Determine the [X, Y] coordinate at the center of the cell enclosing the given text.  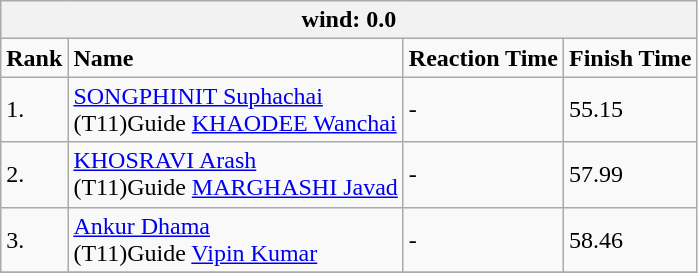
Rank [34, 58]
Reaction Time [483, 58]
Name [236, 58]
58.46 [630, 240]
2. [34, 174]
SONGPHINIT Suphachai(T11)Guide KHAODEE Wanchai [236, 110]
KHOSRAVI Arash(T11)Guide MARGHASHI Javad [236, 174]
wind: 0.0 [349, 20]
55.15 [630, 110]
1. [34, 110]
57.99 [630, 174]
Ankur Dhama(T11)Guide Vipin Kumar [236, 240]
Finish Time [630, 58]
3. [34, 240]
